Detect which cell encompasses the target text, then output its [X, Y] center coordinate. 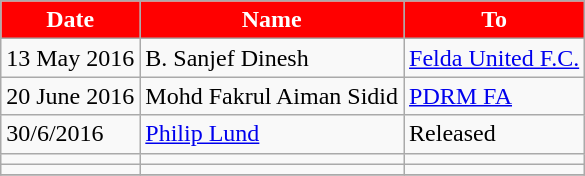
Philip Lund [272, 134]
20 June 2016 [70, 96]
Felda United F.C. [494, 58]
Released [494, 134]
Date [70, 20]
30/6/2016 [70, 134]
B. Sanjef Dinesh [272, 58]
PDRM FA [494, 96]
Name [272, 20]
To [494, 20]
13 May 2016 [70, 58]
Mohd Fakrul Aiman Sidid [272, 96]
